For the text-containing cell, return its midpoint in (X, Y) coordinate format. 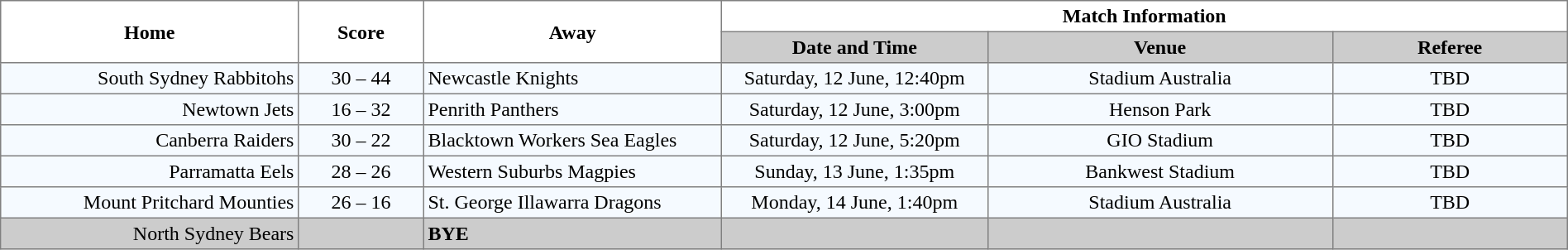
South Sydney Rabbitohs (150, 79)
Sunday, 13 June, 1:35pm (854, 171)
Blacktown Workers Sea Eagles (572, 141)
Match Information (1145, 17)
Saturday, 12 June, 12:40pm (854, 79)
BYE (572, 233)
GIO Stadium (1159, 141)
Penrith Panthers (572, 109)
Home (150, 31)
Saturday, 12 June, 5:20pm (854, 141)
Away (572, 31)
Venue (1159, 47)
30 – 44 (361, 79)
Henson Park (1159, 109)
30 – 22 (361, 141)
26 – 16 (361, 203)
North Sydney Bears (150, 233)
28 – 26 (361, 171)
Monday, 14 June, 1:40pm (854, 203)
Canberra Raiders (150, 141)
Mount Pritchard Mounties (150, 203)
Date and Time (854, 47)
Score (361, 31)
16 – 32 (361, 109)
Bankwest Stadium (1159, 171)
Referee (1450, 47)
Newtown Jets (150, 109)
St. George Illawarra Dragons (572, 203)
Newcastle Knights (572, 79)
Saturday, 12 June, 3:00pm (854, 109)
Western Suburbs Magpies (572, 171)
Parramatta Eels (150, 171)
